Capture the cell that displays the provided text and extract its [X, Y] central coordinate. 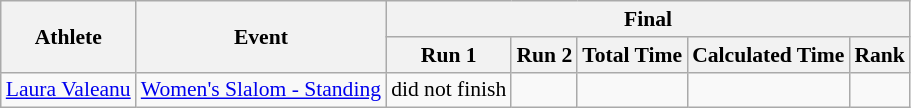
Athlete [68, 36]
Final [648, 19]
Women's Slalom - Standing [261, 90]
Run 2 [544, 55]
Event [261, 36]
did not finish [448, 90]
Run 1 [448, 55]
Calculated Time [768, 55]
Total Time [632, 55]
Laura Valeanu [68, 90]
Rank [880, 55]
